Locate the cell with the specified text and output its [X, Y] center coordinate. 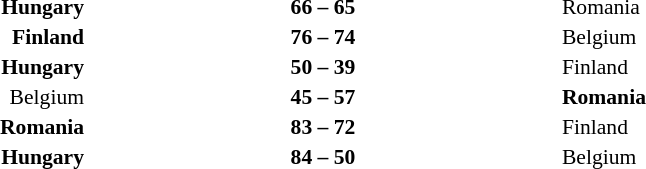
76 – 74 [323, 37]
50 – 39 [323, 67]
83 – 72 [323, 127]
45 – 57 [323, 97]
